Pinpoint the cell where the given text exists, returning its [X, Y] midpoint coordinate. 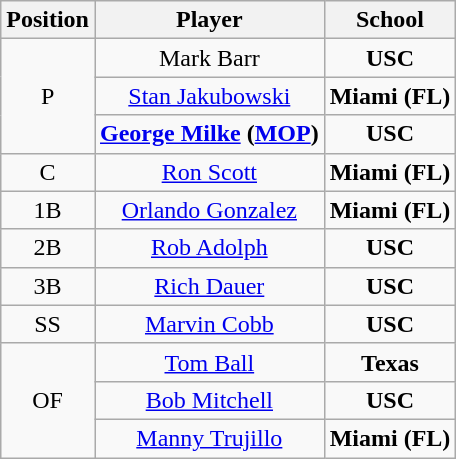
Bob Mitchell [209, 400]
George Milke (MOP) [209, 134]
P [48, 96]
C [48, 172]
Rich Dauer [209, 286]
Manny Trujillo [209, 438]
Rob Adolph [209, 248]
Tom Ball [209, 362]
Stan Jakubowski [209, 96]
Player [209, 20]
Marvin Cobb [209, 324]
School [390, 20]
2B [48, 248]
OF [48, 400]
Ron Scott [209, 172]
Orlando Gonzalez [209, 210]
Texas [390, 362]
1B [48, 210]
3B [48, 286]
SS [48, 324]
Mark Barr [209, 58]
Position [48, 20]
